Return [X, Y] of the center of cell containing provided text 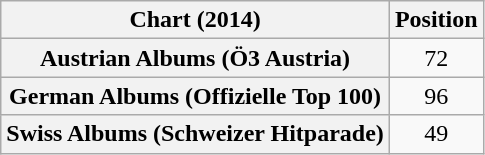
49 [436, 134]
96 [436, 96]
Chart (2014) [196, 20]
Austrian Albums (Ö3 Austria) [196, 58]
German Albums (Offizielle Top 100) [196, 96]
72 [436, 58]
Position [436, 20]
Swiss Albums (Schweizer Hitparade) [196, 134]
